Locate the cell with the specified text and output its (x, y) center coordinate. 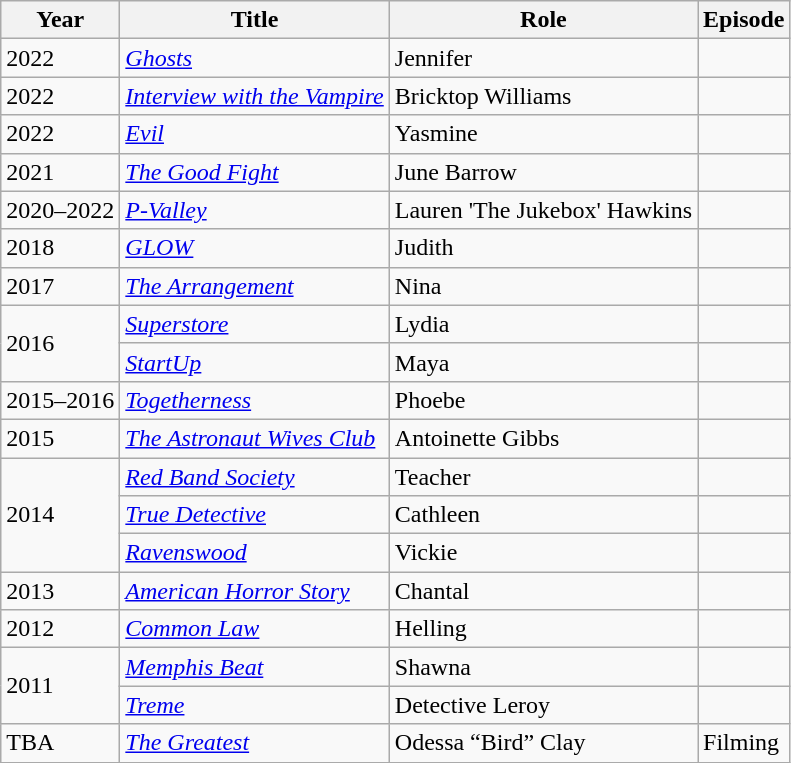
Teacher (543, 477)
Vickie (543, 553)
Chantal (543, 591)
True Detective (254, 515)
2013 (60, 591)
2012 (60, 629)
2011 (60, 686)
The Astronaut Wives Club (254, 438)
Lauren 'The Jukebox' Hawkins (543, 210)
Judith (543, 248)
TBA (60, 743)
Interview with the Vampire (254, 96)
2020–2022 (60, 210)
StartUp (254, 362)
The Greatest (254, 743)
2016 (60, 343)
2021 (60, 172)
The Good Fight (254, 172)
Filming (744, 743)
Memphis Beat (254, 667)
Antoinette Gibbs (543, 438)
Jennifer (543, 58)
Detective Leroy (543, 705)
Bricktop Williams (543, 96)
Nina (543, 286)
2017 (60, 286)
Helling (543, 629)
The Arrangement (254, 286)
Odessa “Bird” Clay (543, 743)
Lydia (543, 324)
Togetherness (254, 400)
2018 (60, 248)
Phoebe (543, 400)
Shawna (543, 667)
Cathleen (543, 515)
Episode (744, 20)
GLOW (254, 248)
American Horror Story (254, 591)
Red Band Society (254, 477)
Yasmine (543, 134)
2014 (60, 515)
June Barrow (543, 172)
Ravenswood (254, 553)
P-Valley (254, 210)
Superstore (254, 324)
Year (60, 20)
Role (543, 20)
Maya (543, 362)
Treme (254, 705)
Ghosts (254, 58)
2015–2016 (60, 400)
Evil (254, 134)
2015 (60, 438)
Title (254, 20)
Common Law (254, 629)
